Capture the cell that displays the provided text and extract its (X, Y) central coordinate. 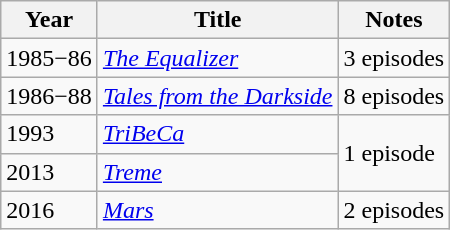
TriBeCa (218, 134)
2013 (50, 172)
Year (50, 20)
3 episodes (394, 58)
1985−86 (50, 58)
1986−88 (50, 96)
Tales from the Darkside (218, 96)
Title (218, 20)
2 episodes (394, 210)
Mars (218, 210)
The Equalizer (218, 58)
1993 (50, 134)
Treme (218, 172)
2016 (50, 210)
8 episodes (394, 96)
1 episode (394, 153)
Notes (394, 20)
